Identify which cell holds the provided text, then report its (X, Y) central coordinate. 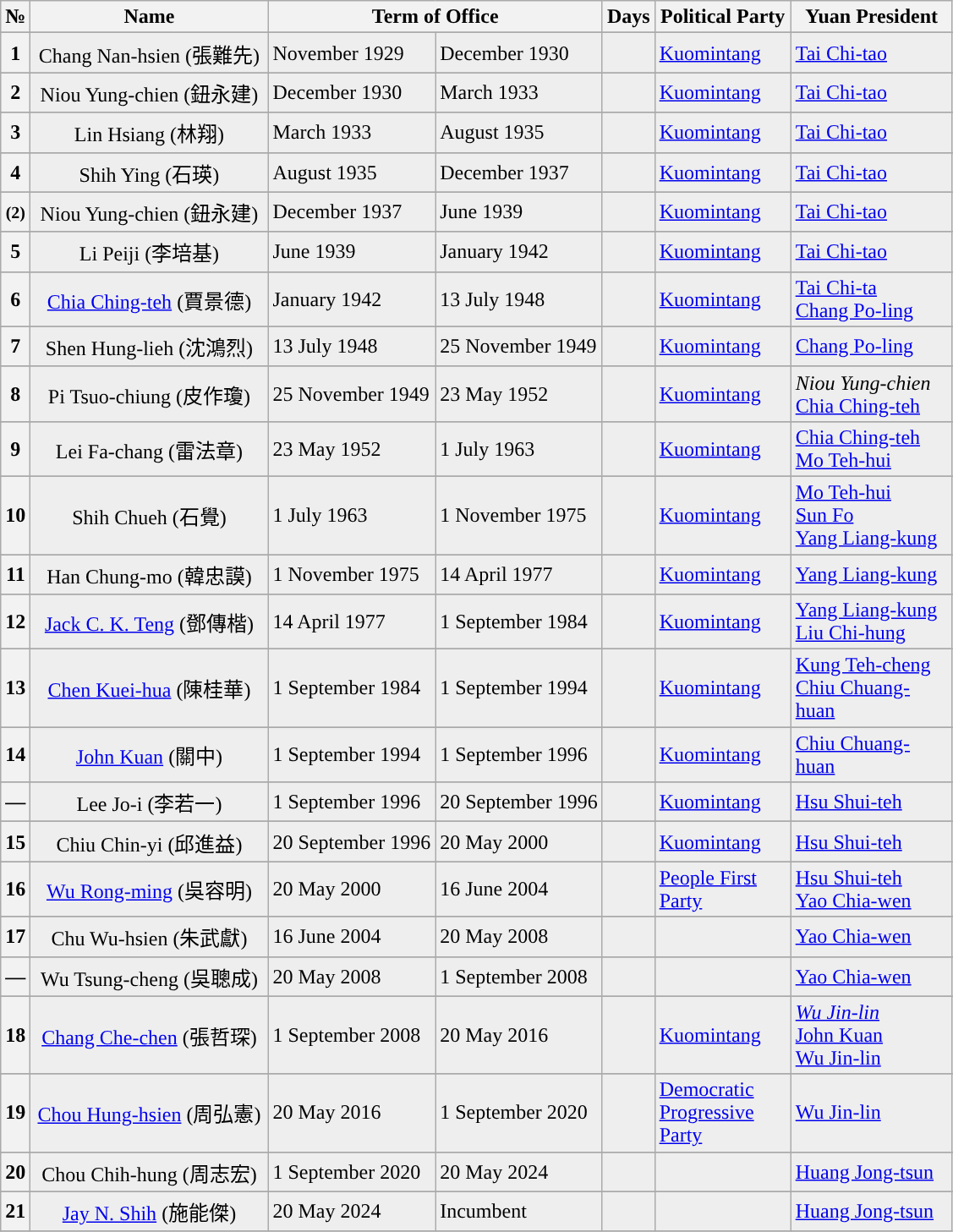
1 (15, 52)
Chen Kuei-hua (陳桂華) (149, 688)
Yang Liang-kung (871, 575)
Incumbent (519, 1211)
Mo Teh-huiSun FoYang Liang-kung (871, 515)
4 (15, 172)
19 (15, 1113)
Niou Yung-chienChia Ching-teh (871, 394)
Chang Che-chen (張哲琛) (149, 1035)
People First Party (722, 890)
Lin Hsiang (林翔) (149, 132)
Chou Hung-hsien (周弘憲) (149, 1113)
Wu Jin-lin (871, 1113)
Yuan President (871, 17)
Hsu Shui-tehYao Chia-wen (871, 890)
Days (628, 17)
Name (149, 17)
5 (15, 252)
Jay N. Shih (施能傑) (149, 1211)
November 1929 (352, 52)
Wu Tsung-cheng (吳聰成) (149, 976)
18 (15, 1035)
Wu Jin-linJohn KuanWu Jin-lin (871, 1035)
Chang Nan-hsien (張難先) (149, 52)
13 (15, 688)
(2) (15, 211)
Chiu Chuang-huan (871, 754)
John Kuan (關中) (149, 754)
Kung Teh-chengChiu Chuang-huan (871, 688)
Chia Ching-tehMo Teh-hui (871, 448)
15 (15, 842)
11 (15, 575)
21 (15, 1211)
Pi Tsuo-chiung (皮作瓊) (149, 394)
Political Party (722, 17)
14 (15, 754)
12 (15, 622)
Democratic Progressive Party (722, 1113)
Lee Jo-i (李若一) (149, 802)
Chiu Chin-yi (邱進益) (149, 842)
3 (15, 132)
16 (15, 890)
Term of Office (435, 17)
Chou Chih-hung (周志宏) (149, 1172)
Wu Rong-ming (吳容明) (149, 890)
10 (15, 515)
Shen Hung-lieh (沈鴻烈) (149, 347)
2 (15, 93)
Li Peiji (李培基) (149, 252)
7 (15, 347)
Yang Liang-kungLiu Chi-hung (871, 622)
Jack C. K. Teng (鄧傳楷) (149, 622)
Shih Chueh (石覺) (149, 515)
Chu Wu-hsien (朱武獻) (149, 937)
Shih Ying (石瑛) (149, 172)
Tai Chi-taChang Po-ling (871, 299)
20 (15, 1172)
Chia Ching-teh (賈景德) (149, 299)
8 (15, 394)
6 (15, 299)
№ (15, 17)
17 (15, 937)
Han Chung-mo (韓忠謨) (149, 575)
Chang Po-ling (871, 347)
Lei Fa-chang (雷法章) (149, 448)
9 (15, 448)
